Provide the (X, Y) coordinate of the cell's center where the given text is located.  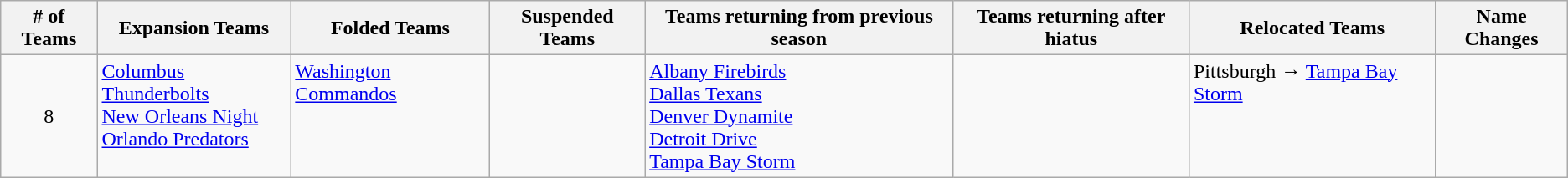
# of Teams (49, 28)
Columbus ThunderboltsNew Orleans NightOrlando Predators (194, 116)
Teams returning after hiatus (1070, 28)
Albany FirebirdsDallas TexansDenver DynamiteDetroit DriveTampa Bay Storm (799, 116)
Pittsburgh → Tampa Bay Storm (1312, 116)
Folded Teams (390, 28)
Name Changes (1501, 28)
Relocated Teams (1312, 28)
8 (49, 116)
Suspended Teams (568, 28)
Washington Commandos (390, 116)
Teams returning from previous season (799, 28)
Expansion Teams (194, 28)
